Output the [x, y] coordinate of the center of the cell containing the given text.  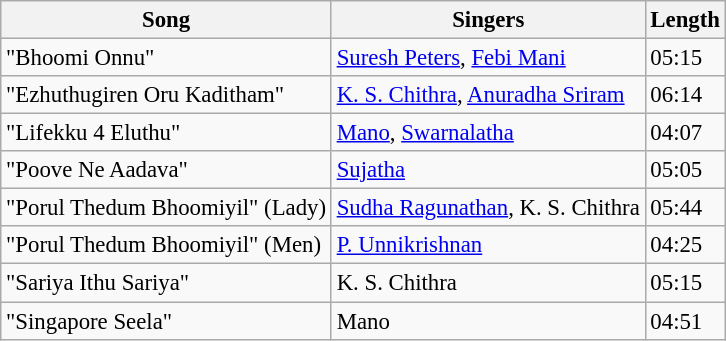
P. Unnikrishnan [488, 245]
"Poove Ne Aadava" [166, 170]
Length [685, 20]
"Porul Thedum Bhoomiyil" (Lady) [166, 208]
K. S. Chithra [488, 283]
06:14 [685, 95]
"Porul Thedum Bhoomiyil" (Men) [166, 245]
05:44 [685, 208]
05:05 [685, 170]
"Sariya Ithu Sariya" [166, 283]
Sudha Ragunathan, K. S. Chithra [488, 208]
Song [166, 20]
"Singapore Seela" [166, 321]
"Bhoomi Onnu" [166, 58]
Suresh Peters, Febi Mani [488, 58]
Singers [488, 20]
"Lifekku 4 Eluthu" [166, 133]
04:07 [685, 133]
Mano, Swarnalatha [488, 133]
04:51 [685, 321]
"Ezhuthugiren Oru Kaditham" [166, 95]
Mano [488, 321]
04:25 [685, 245]
Sujatha [488, 170]
K. S. Chithra, Anuradha Sriram [488, 95]
